Identify which cell holds the provided text, then report its (X, Y) central coordinate. 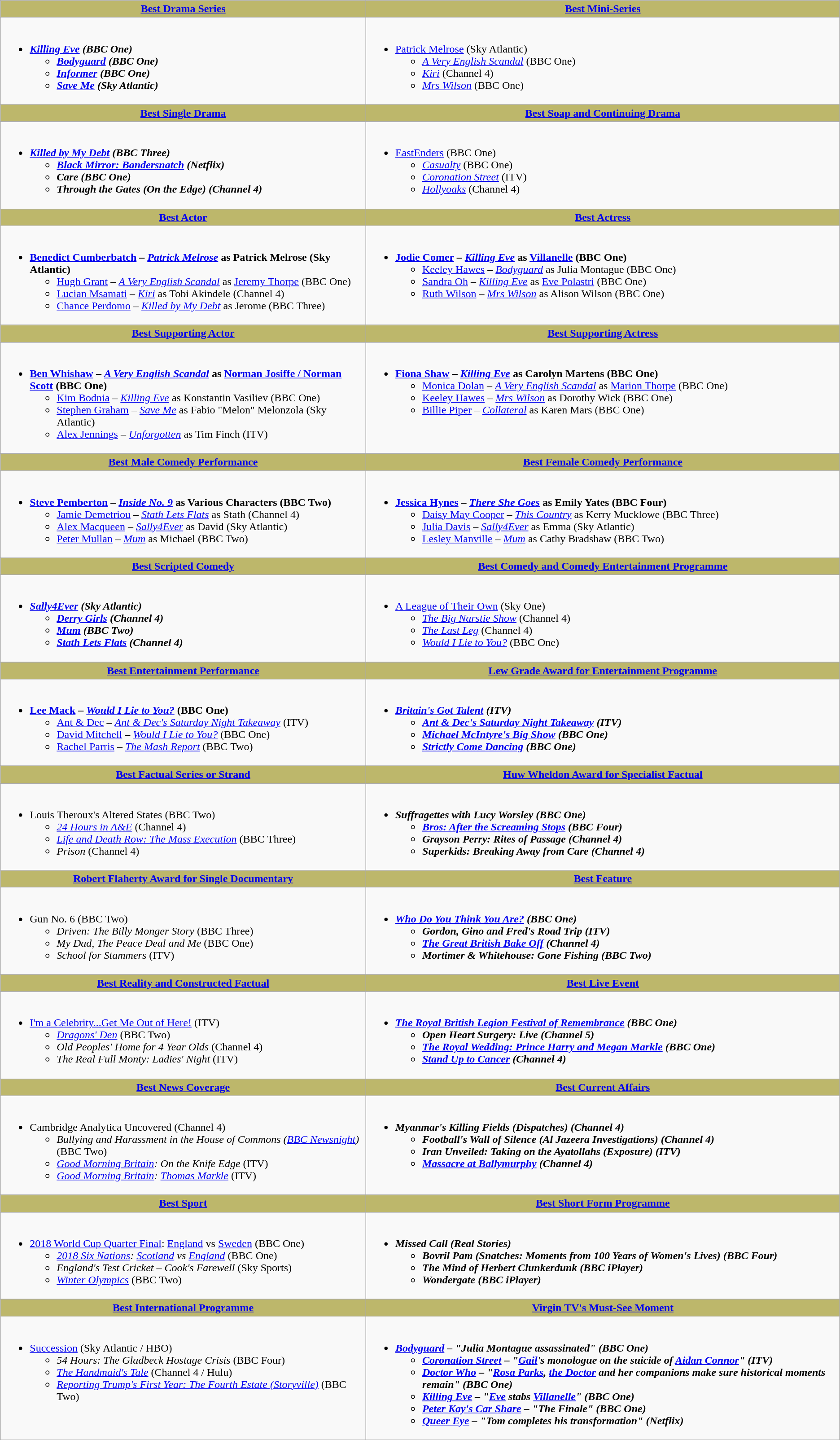
Best International Programme (183, 1308)
Robert Flaherty Award for Single Documentary (183, 879)
Best Entertainment Performance (183, 670)
Best Drama Series (183, 9)
Best Supporting Actor (183, 334)
Best Soap and Continuing Drama (603, 113)
Huw Wheldon Award for Specialist Factual (603, 775)
A League of Their Own (Sky One)The Big Narstie Show (Channel 4)The Last Leg (Channel 4)Would I Lie to You? (BBC One) (603, 618)
Best Reality and Constructed Factual (183, 983)
Best Supporting Actress (603, 334)
Gun No. 6 (BBC Two)Driven: The Billy Monger Story (BBC Three)My Dad, The Peace Deal and Me (BBC One)School for Stammers (ITV) (183, 931)
EastEnders (BBC One)Casualty (BBC One)Coronation Street (ITV)Hollyoaks (Channel 4) (603, 165)
Best Female Comedy Performance (603, 462)
Best Mini-Series (603, 9)
Best News Coverage (183, 1087)
Best Single Drama (183, 113)
Best Actress (603, 217)
Best Live Event (603, 983)
Lew Grade Award for Entertainment Programme (603, 670)
Sally4Ever (Sky Atlantic)Derry Girls (Channel 4)Mum (BBC Two)Stath Lets Flats (Channel 4) (183, 618)
Patrick Melrose (Sky Atlantic)A Very English Scandal (BBC One)Kiri (Channel 4)Mrs Wilson (BBC One) (603, 61)
Virgin TV's Must-See Moment (603, 1308)
Louis Theroux's Altered States (BBC Two)24 Hours in A&E (Channel 4)Life and Death Row: The Mass Execution (BBC Three)Prison (Channel 4) (183, 827)
Best Current Affairs (603, 1087)
Best Actor (183, 217)
Best Feature (603, 879)
Killed by My Debt (BBC Three)Black Mirror: Bandersnatch (Netflix)Care (BBC One)Through the Gates (On the Edge) (Channel 4) (183, 165)
Killing Eve (BBC One)Bodyguard (BBC One)Informer (BBC One)Save Me (Sky Atlantic) (183, 61)
Best Factual Series or Strand (183, 775)
Best Sport (183, 1203)
Best Scripted Comedy (183, 566)
Best Male Comedy Performance (183, 462)
Best Comedy and Comedy Entertainment Programme (603, 566)
Best Short Form Programme (603, 1203)
Britain's Got Talent (ITV)Ant & Dec's Saturday Night Takeaway (ITV)Michael McIntyre's Big Show (BBC One)Strictly Come Dancing (BBC One) (603, 723)
